Identify which cell holds the provided text, then report its (x, y) central coordinate. 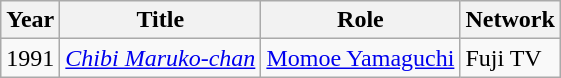
Chibi Maruko-chan (160, 58)
Year (30, 20)
1991 (30, 58)
Momoe Yamaguchi (360, 58)
Network (510, 20)
Fuji TV (510, 58)
Role (360, 20)
Title (160, 20)
